Extract the (X, Y) coordinate from the center of the cell holding the provided text.  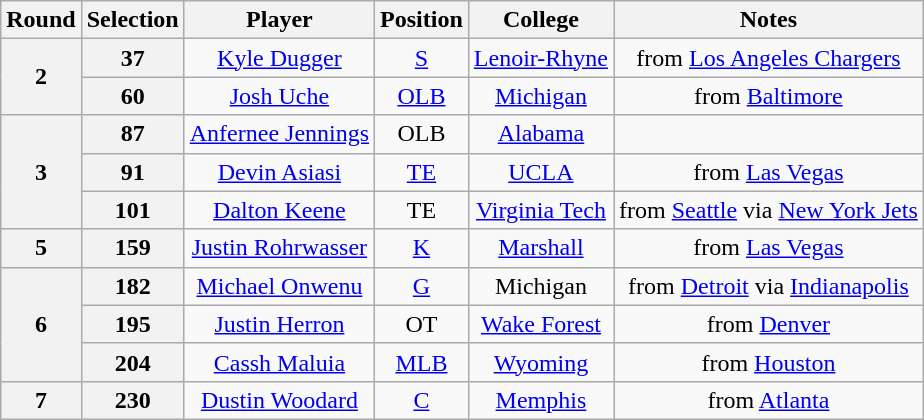
7 (41, 400)
Position (422, 20)
Wake Forest (540, 324)
from Atlanta (769, 400)
37 (132, 58)
Anfernee Jennings (279, 134)
60 (132, 96)
Lenoir-Rhyne (540, 58)
MLB (422, 362)
230 (132, 400)
Kyle Dugger (279, 58)
Selection (132, 20)
from Baltimore (769, 96)
from Detroit via Indianapolis (769, 286)
3 (41, 172)
K (422, 248)
91 (132, 172)
182 (132, 286)
204 (132, 362)
Memphis (540, 400)
S (422, 58)
Cassh Maluia (279, 362)
Devin Asiasi (279, 172)
159 (132, 248)
Michael Onwenu (279, 286)
Alabama (540, 134)
6 (41, 324)
UCLA (540, 172)
from Los Angeles Chargers (769, 58)
from Seattle via New York Jets (769, 210)
C (422, 400)
from Denver (769, 324)
from Houston (769, 362)
87 (132, 134)
5 (41, 248)
Virginia Tech (540, 210)
Marshall (540, 248)
Josh Uche (279, 96)
Notes (769, 20)
Justin Rohrwasser (279, 248)
Wyoming (540, 362)
101 (132, 210)
Justin Herron (279, 324)
College (540, 20)
G (422, 286)
Dustin Woodard (279, 400)
Player (279, 20)
2 (41, 77)
195 (132, 324)
OT (422, 324)
Round (41, 20)
Dalton Keene (279, 210)
